Detect which cell encompasses the target text, then output its (x, y) center coordinate. 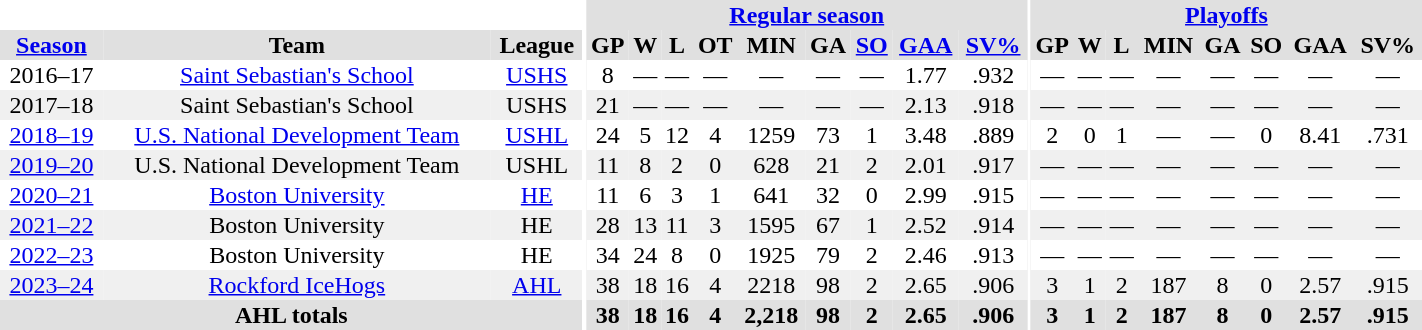
5 (645, 135)
3.48 (926, 135)
Team (297, 45)
12 (677, 135)
34 (608, 255)
2.13 (926, 105)
1259 (772, 135)
32 (828, 195)
Rockford IceHogs (297, 285)
2021–22 (52, 225)
79 (828, 255)
Season (52, 45)
.917 (993, 165)
628 (772, 165)
.932 (993, 75)
1595 (772, 225)
73 (828, 135)
.731 (1388, 135)
2218 (772, 285)
.918 (993, 105)
AHL (537, 285)
League (537, 45)
2,218 (772, 315)
.889 (993, 135)
2020–21 (52, 195)
2018–19 (52, 135)
OT (716, 45)
13 (645, 225)
AHL totals (292, 315)
Regular season (806, 15)
2022–23 (52, 255)
2.01 (926, 165)
Playoffs (1226, 15)
641 (772, 195)
2019–20 (52, 165)
2023–24 (52, 285)
.914 (993, 225)
2017–18 (52, 105)
2.99 (926, 195)
28 (608, 225)
1.77 (926, 75)
2.52 (926, 225)
2016–17 (52, 75)
67 (828, 225)
.913 (993, 255)
8.41 (1320, 135)
6 (645, 195)
2.46 (926, 255)
1925 (772, 255)
